Return (x, y) of the center of cell containing provided text 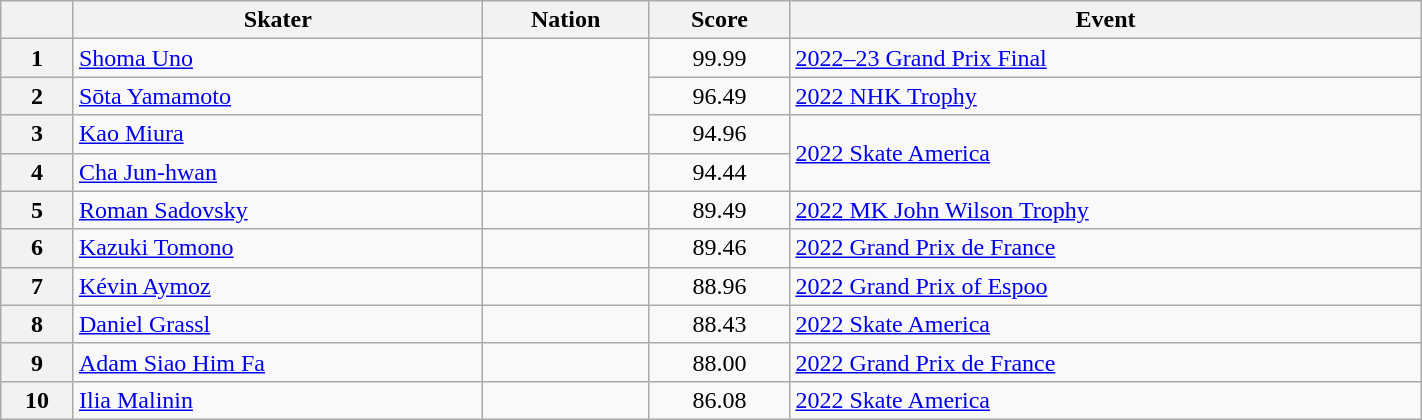
7 (38, 286)
2022–23 Grand Prix Final (1106, 58)
4 (38, 172)
99.99 (720, 58)
94.96 (720, 134)
2022 Grand Prix of Espoo (1106, 286)
89.46 (720, 248)
89.49 (720, 210)
1 (38, 58)
Nation (566, 20)
6 (38, 248)
2 (38, 96)
3 (38, 134)
10 (38, 400)
2022 NHK Trophy (1106, 96)
Adam Siao Him Fa (278, 362)
Daniel Grassl (278, 324)
8 (38, 324)
96.49 (720, 96)
Event (1106, 20)
94.44 (720, 172)
9 (38, 362)
86.08 (720, 400)
Skater (278, 20)
Cha Jun-hwan (278, 172)
5 (38, 210)
2022 MK John Wilson Trophy (1106, 210)
Roman Sadovsky (278, 210)
Ilia Malinin (278, 400)
Kao Miura (278, 134)
Score (720, 20)
Sōta Yamamoto (278, 96)
Kévin Aymoz (278, 286)
88.00 (720, 362)
88.43 (720, 324)
Shoma Uno (278, 58)
88.96 (720, 286)
Kazuki Tomono (278, 248)
